Locate the cell with the specified text and output its [X, Y] center coordinate. 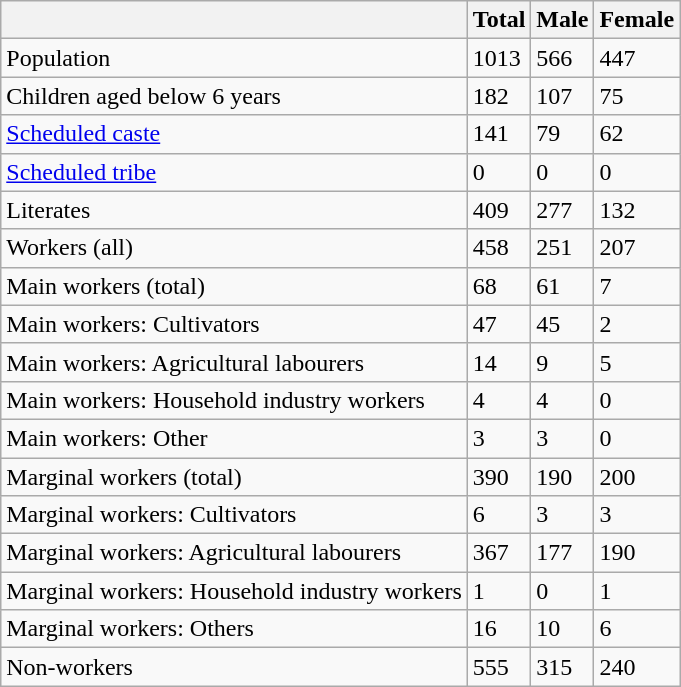
Marginal workers: Others [234, 629]
Female [637, 20]
141 [499, 134]
Marginal workers: Household industry workers [234, 591]
566 [562, 58]
47 [499, 324]
107 [562, 96]
207 [637, 248]
Main workers: Cultivators [234, 324]
315 [562, 667]
Population [234, 58]
Marginal workers (total) [234, 477]
Workers (all) [234, 248]
7 [637, 286]
Scheduled tribe [234, 172]
5 [637, 362]
277 [562, 210]
Marginal workers: Agricultural labourers [234, 553]
Marginal workers: Cultivators [234, 515]
75 [637, 96]
Total [499, 20]
458 [499, 248]
177 [562, 553]
447 [637, 58]
62 [637, 134]
240 [637, 667]
61 [562, 286]
367 [499, 553]
182 [499, 96]
14 [499, 362]
251 [562, 248]
45 [562, 324]
200 [637, 477]
2 [637, 324]
Main workers: Other [234, 438]
Male [562, 20]
Children aged below 6 years [234, 96]
Scheduled caste [234, 134]
9 [562, 362]
79 [562, 134]
409 [499, 210]
16 [499, 629]
132 [637, 210]
Literates [234, 210]
Main workers (total) [234, 286]
1013 [499, 58]
10 [562, 629]
Main workers: Household industry workers [234, 400]
Non-workers [234, 667]
68 [499, 286]
555 [499, 667]
390 [499, 477]
Main workers: Agricultural labourers [234, 362]
